Scan for the cell matching the given text and deliver its [x, y] coordinate at center. 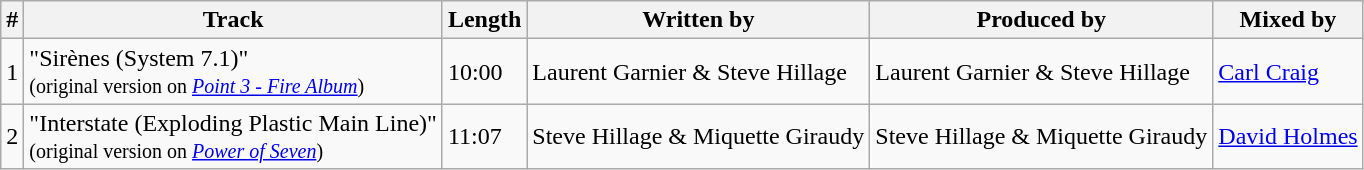
Produced by [1042, 20]
1 [12, 72]
David Holmes [1288, 136]
"Interstate (Exploding Plastic Main Line)" (original version on Power of Seven) [234, 136]
2 [12, 136]
10:00 [484, 72]
Length [484, 20]
Track [234, 20]
Mixed by [1288, 20]
Carl Craig [1288, 72]
11:07 [484, 136]
Written by [698, 20]
# [12, 20]
"Sirènes (System 7.1)" (original version on Point 3 - Fire Album) [234, 72]
